Identify which cell holds the provided text, then report its [X, Y] central coordinate. 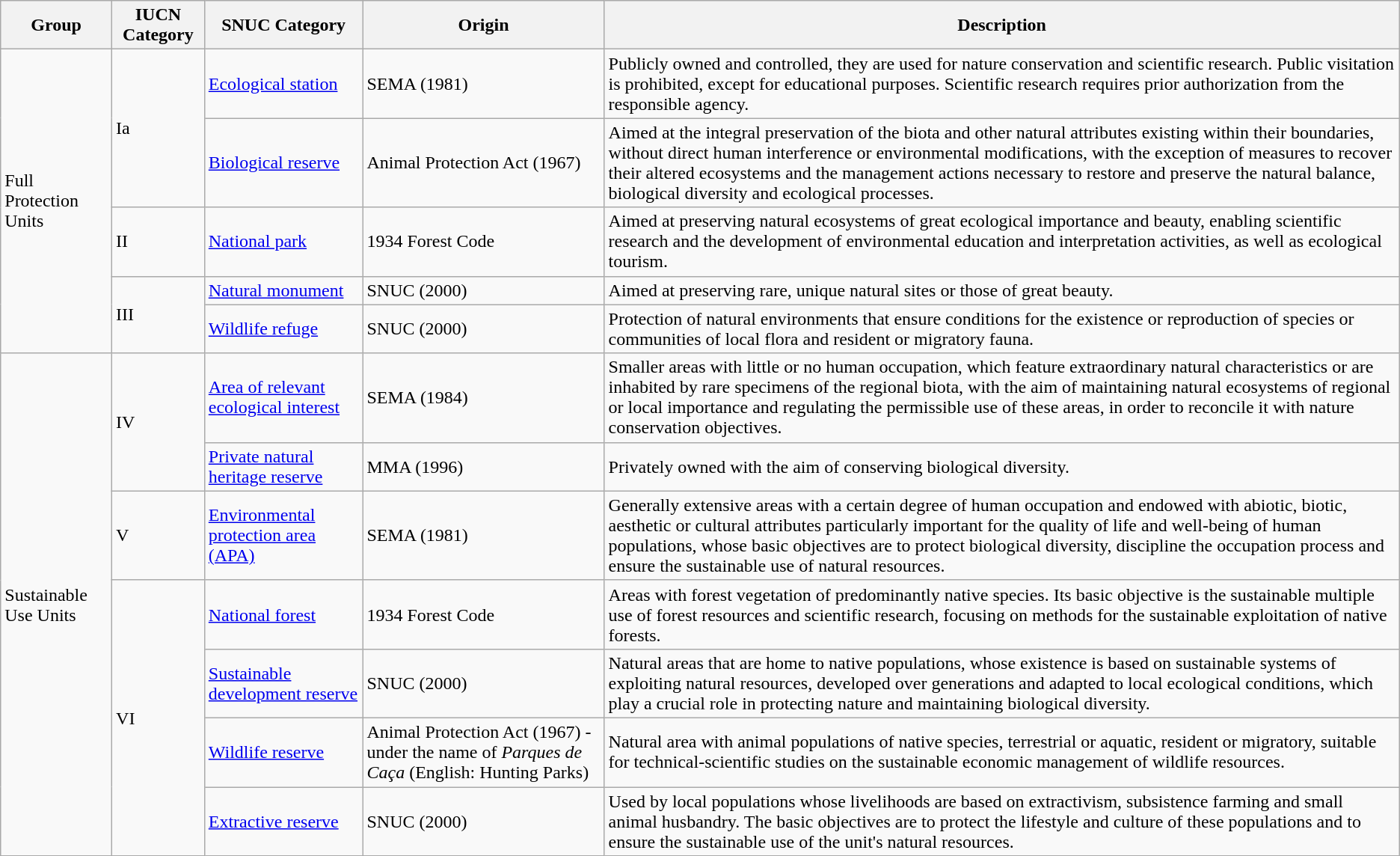
Animal Protection Act (1967) [483, 163]
Group [57, 25]
Wildlife reserve [283, 752]
III [159, 314]
Natural monument [283, 290]
Ecological station [283, 84]
National forest [283, 614]
Biological reserve [283, 163]
Environmental protection area (APA) [283, 536]
MMA (1996) [483, 467]
II [159, 242]
Animal Protection Act (1967) - under the name of Parques de Caça (English: Hunting Parks) [483, 752]
VI [159, 718]
Sustainable Use Units [57, 605]
Wildlife refuge [283, 329]
Origin [483, 25]
Extractive reserve [283, 822]
Private natural heritage reserve [283, 467]
Description [1002, 25]
SNUC Category [283, 25]
SEMA (1984) [483, 398]
Sustainable development reserve [283, 683]
Aimed at preserving rare, unique natural sites or those of great beauty. [1002, 290]
National park [283, 242]
Privately owned with the aim of conserving biological diversity. [1002, 467]
IUCN Category [159, 25]
Area of relevant ecological interest [283, 398]
IV [159, 422]
V [159, 536]
Full Protection Units [57, 201]
Ia [159, 129]
